For the text-containing cell, return its midpoint in (X, Y) coordinate format. 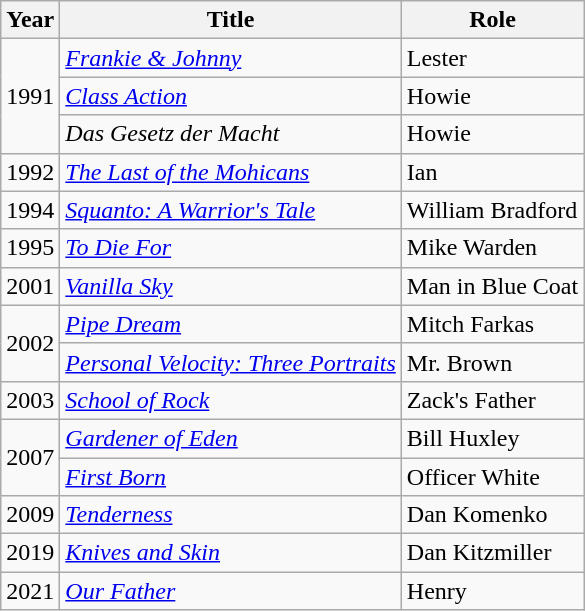
Year (30, 20)
Pipe Dream (230, 324)
Zack's Father (492, 400)
1992 (30, 172)
Henry (492, 591)
Knives and Skin (230, 553)
Personal Velocity: Three Portraits (230, 362)
Dan Kitzmiller (492, 553)
Ian (492, 172)
First Born (230, 477)
Class Action (230, 96)
Tenderness (230, 515)
Lester (492, 58)
Dan Komenko (492, 515)
1995 (30, 248)
Man in Blue Coat (492, 286)
Title (230, 20)
2019 (30, 553)
The Last of the Mohicans (230, 172)
William Bradford (492, 210)
2001 (30, 286)
Mr. Brown (492, 362)
2007 (30, 457)
Our Father (230, 591)
Vanilla Sky (230, 286)
Gardener of Eden (230, 438)
Officer White (492, 477)
2002 (30, 343)
2009 (30, 515)
Frankie & Johnny (230, 58)
Squanto: A Warrior's Tale (230, 210)
Das Gesetz der Macht (230, 134)
To Die For (230, 248)
2003 (30, 400)
Mitch Farkas (492, 324)
School of Rock (230, 400)
2021 (30, 591)
Mike Warden (492, 248)
Role (492, 20)
1991 (30, 96)
1994 (30, 210)
Bill Huxley (492, 438)
